From the cell containing the given text, extract its center point as (X, Y) coordinate. 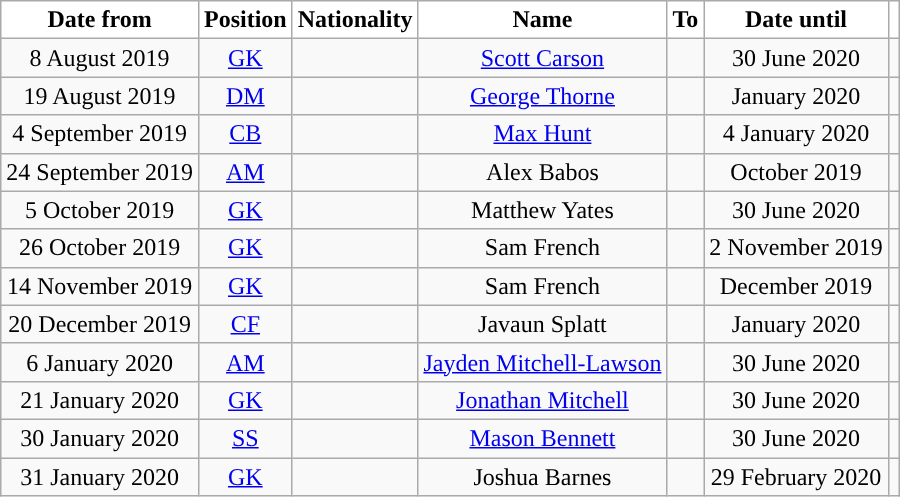
21 January 2020 (100, 400)
Name (542, 20)
24 September 2019 (100, 172)
Alex Babos (542, 172)
Joshua Barnes (542, 477)
2 November 2019 (796, 248)
8 August 2019 (100, 58)
26 October 2019 (100, 248)
Javaun Splatt (542, 324)
19 August 2019 (100, 96)
Max Hunt (542, 134)
14 November 2019 (100, 286)
Date until (796, 20)
SS (245, 438)
October 2019 (796, 172)
Mason Bennett (542, 438)
Jayden Mitchell-Lawson (542, 362)
DM (245, 96)
4 September 2019 (100, 134)
Scott Carson (542, 58)
20 December 2019 (100, 324)
5 October 2019 (100, 210)
Nationality (355, 20)
Matthew Yates (542, 210)
To (686, 20)
Jonathan Mitchell (542, 400)
CF (245, 324)
Date from (100, 20)
6 January 2020 (100, 362)
CB (245, 134)
29 February 2020 (796, 477)
4 January 2020 (796, 134)
30 January 2020 (100, 438)
Position (245, 20)
31 January 2020 (100, 477)
George Thorne (542, 96)
December 2019 (796, 286)
